Locate the cell with the specified text and output its (x, y) center coordinate. 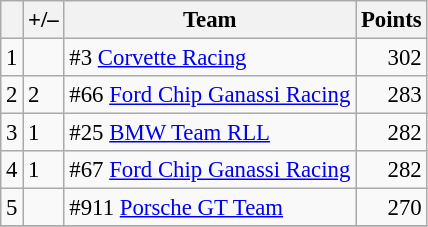
270 (392, 208)
#3 Corvette Racing (210, 58)
4 (12, 170)
#911 Porsche GT Team (210, 208)
3 (12, 133)
#66 Ford Chip Ganassi Racing (210, 95)
283 (392, 95)
+/– (44, 20)
Points (392, 20)
5 (12, 208)
Team (210, 20)
302 (392, 58)
#25 BMW Team RLL (210, 133)
#67 Ford Chip Ganassi Racing (210, 170)
